Identify which cell holds the provided text, then report its (x, y) central coordinate. 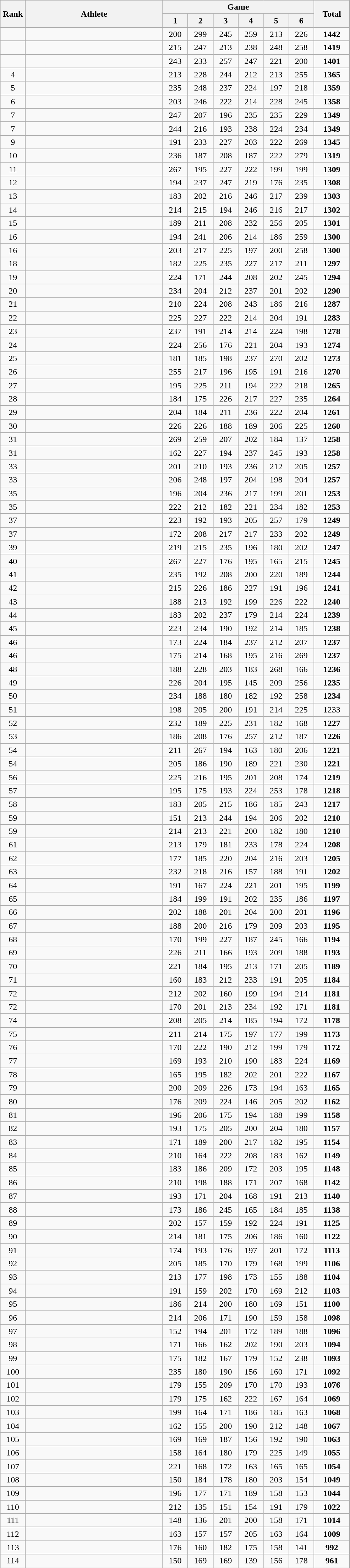
1162 (332, 1102)
104 (13, 1426)
137 (301, 439)
1113 (332, 1250)
1178 (332, 1020)
40 (13, 561)
3 (226, 21)
1274 (332, 345)
110 (13, 1507)
77 (13, 1061)
1189 (332, 966)
69 (13, 953)
1184 (332, 980)
1226 (332, 737)
83 (13, 1142)
1235 (332, 683)
42 (13, 588)
141 (301, 1547)
49 (13, 683)
18 (13, 264)
105 (13, 1439)
279 (301, 155)
20 (13, 291)
89 (13, 1223)
87 (13, 1196)
96 (13, 1318)
136 (200, 1520)
114 (13, 1561)
1063 (332, 1439)
1244 (332, 574)
1319 (332, 155)
299 (200, 34)
135 (200, 1507)
90 (13, 1236)
82 (13, 1129)
1217 (332, 804)
1049 (332, 1480)
149 (301, 1453)
11 (13, 169)
1278 (332, 331)
108 (13, 1480)
98 (13, 1345)
85 (13, 1169)
1100 (332, 1304)
1194 (332, 939)
84 (13, 1155)
94 (13, 1291)
1260 (332, 426)
1261 (332, 413)
1094 (332, 1345)
106 (13, 1453)
1125 (332, 1223)
992 (332, 1547)
65 (13, 899)
2 (200, 21)
1233 (332, 710)
22 (13, 318)
112 (13, 1534)
1401 (332, 61)
81 (13, 1115)
1069 (332, 1399)
48 (13, 669)
1022 (332, 1507)
75 (13, 1034)
1149 (332, 1155)
1238 (332, 629)
51 (13, 710)
Athlete (94, 14)
231 (251, 723)
1172 (332, 1048)
15 (13, 223)
1270 (332, 372)
1106 (332, 1264)
1301 (332, 223)
Rank (13, 14)
43 (13, 602)
1309 (332, 169)
1093 (332, 1358)
1165 (332, 1088)
13 (13, 196)
1265 (332, 385)
139 (251, 1561)
145 (251, 683)
92 (13, 1264)
88 (13, 1209)
1076 (332, 1385)
1302 (332, 210)
23 (13, 331)
21 (13, 304)
93 (13, 1277)
270 (276, 358)
1273 (332, 358)
1103 (332, 1291)
61 (13, 845)
58 (13, 804)
146 (251, 1102)
1014 (332, 1520)
1240 (332, 602)
67 (13, 926)
1303 (332, 196)
41 (13, 574)
1241 (332, 588)
30 (13, 426)
1247 (332, 547)
63 (13, 872)
1195 (332, 926)
29 (13, 413)
1196 (332, 912)
25 (13, 358)
230 (301, 764)
1358 (332, 102)
91 (13, 1250)
1359 (332, 88)
1138 (332, 1209)
78 (13, 1075)
109 (13, 1493)
1294 (332, 277)
1142 (332, 1182)
95 (13, 1304)
102 (13, 1399)
57 (13, 791)
1140 (332, 1196)
62 (13, 858)
9 (13, 142)
80 (13, 1102)
153 (301, 1493)
71 (13, 980)
19 (13, 277)
107 (13, 1466)
1365 (332, 75)
1442 (332, 34)
1154 (332, 1142)
1283 (332, 318)
111 (13, 1520)
1158 (332, 1115)
1199 (332, 885)
76 (13, 1048)
1 (175, 21)
66 (13, 912)
44 (13, 615)
1044 (332, 1493)
1308 (332, 183)
253 (276, 791)
68 (13, 939)
1067 (332, 1426)
1009 (332, 1534)
1205 (332, 858)
39 (13, 547)
268 (276, 669)
Game (238, 7)
1297 (332, 264)
1234 (332, 696)
961 (332, 1561)
1219 (332, 777)
97 (13, 1331)
241 (200, 237)
113 (13, 1547)
Total (332, 14)
1239 (332, 615)
1068 (332, 1412)
53 (13, 737)
1419 (332, 48)
99 (13, 1358)
1098 (332, 1318)
1264 (332, 399)
1167 (332, 1075)
100 (13, 1372)
1227 (332, 723)
70 (13, 966)
1287 (332, 304)
1193 (332, 953)
28 (13, 399)
101 (13, 1385)
239 (301, 196)
50 (13, 696)
64 (13, 885)
1197 (332, 899)
1169 (332, 1061)
56 (13, 777)
1173 (332, 1034)
1092 (332, 1372)
1218 (332, 791)
12 (13, 183)
1148 (332, 1169)
1245 (332, 561)
1104 (332, 1277)
10 (13, 155)
1054 (332, 1466)
1157 (332, 1129)
24 (13, 345)
1290 (332, 291)
79 (13, 1088)
1202 (332, 872)
1055 (332, 1453)
74 (13, 1020)
27 (13, 385)
1122 (332, 1236)
86 (13, 1182)
1208 (332, 845)
103 (13, 1412)
1345 (332, 142)
52 (13, 723)
1096 (332, 1331)
45 (13, 629)
229 (301, 115)
1236 (332, 669)
14 (13, 210)
26 (13, 372)
